Scan for the cell matching the given text and deliver its (x, y) coordinate at center. 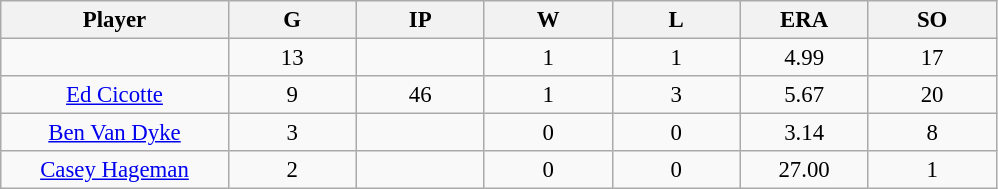
46 (420, 95)
3.14 (804, 133)
ERA (804, 20)
L (676, 20)
4.99 (804, 58)
Ed Cicotte (114, 95)
9 (292, 95)
SO (932, 20)
5.67 (804, 95)
13 (292, 58)
Casey Hageman (114, 170)
17 (932, 58)
2 (292, 170)
20 (932, 95)
IP (420, 20)
27.00 (804, 170)
G (292, 20)
Player (114, 20)
W (548, 20)
Ben Van Dyke (114, 133)
8 (932, 133)
